Find where the given text appears and provide that cell's center as (x, y) coordinate. 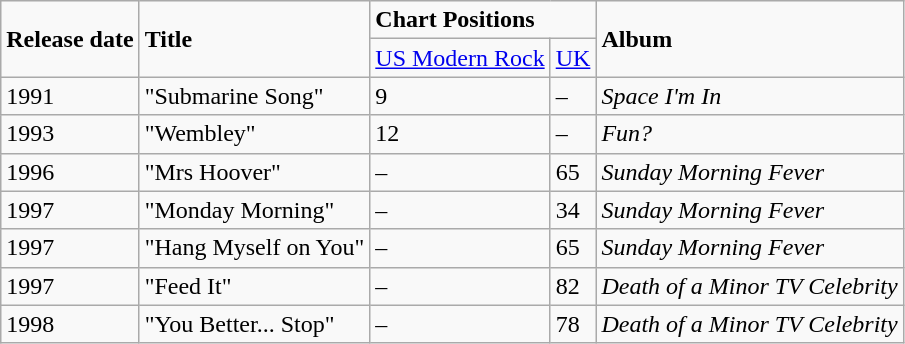
Album (750, 39)
"You Better... Stop" (254, 324)
US Modern Rock (460, 58)
"Feed It" (254, 286)
"Submarine Song" (254, 96)
"Mrs Hoover" (254, 172)
1996 (70, 172)
Release date (70, 39)
9 (460, 96)
Title (254, 39)
Space I'm In (750, 96)
"Monday Morning" (254, 210)
1998 (70, 324)
"Wembley" (254, 134)
1991 (70, 96)
12 (460, 134)
"Hang Myself on You" (254, 248)
Chart Positions (483, 20)
1993 (70, 134)
78 (573, 324)
Fun? (750, 134)
82 (573, 286)
34 (573, 210)
UK (573, 58)
